Detect which cell encompasses the target text, then output its [x, y] center coordinate. 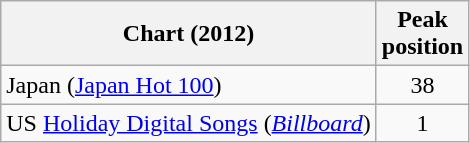
Peakposition [422, 34]
US Holiday Digital Songs (Billboard) [189, 123]
1 [422, 123]
38 [422, 85]
Chart (2012) [189, 34]
Japan (Japan Hot 100) [189, 85]
